Output the (X, Y) coordinate of the center of the cell containing the given text.  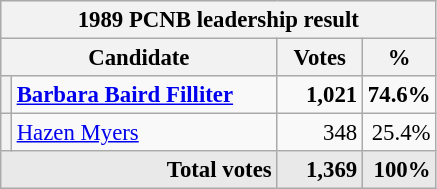
25.4% (400, 133)
1,369 (320, 170)
1,021 (320, 95)
74.6% (400, 95)
1989 PCNB leadership result (218, 20)
348 (320, 133)
100% (400, 170)
Candidate (139, 58)
Votes (320, 58)
Barbara Baird Filliter (144, 95)
Total votes (139, 170)
Hazen Myers (144, 133)
% (400, 58)
